Scan for the cell matching the given text and deliver its (x, y) coordinate at center. 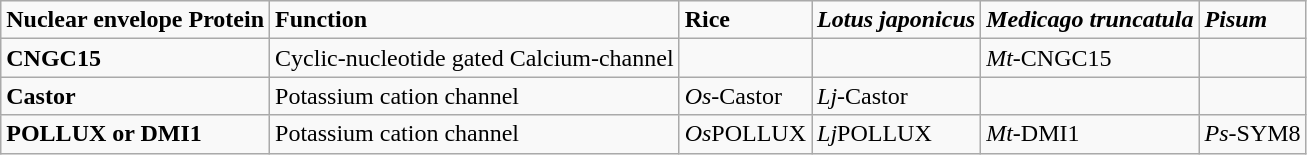
Medicago truncatula (1090, 20)
Os-Castor (745, 96)
Ps-SYM8 (1252, 134)
OsPOLLUX (745, 134)
Castor (136, 96)
Lotus japonicus (896, 20)
Cyclic-nucleotide gated Calcium-channel (475, 58)
Mt-DMI1 (1090, 134)
POLLUX or DMI1 (136, 134)
CNGC15 (136, 58)
Mt-CNGC15 (1090, 58)
Pisum (1252, 20)
Lj-Castor (896, 96)
Function (475, 20)
Rice (745, 20)
Nuclear envelope Protein (136, 20)
LjPOLLUX (896, 134)
